For the text-containing cell, return its midpoint in [X, Y] coordinate format. 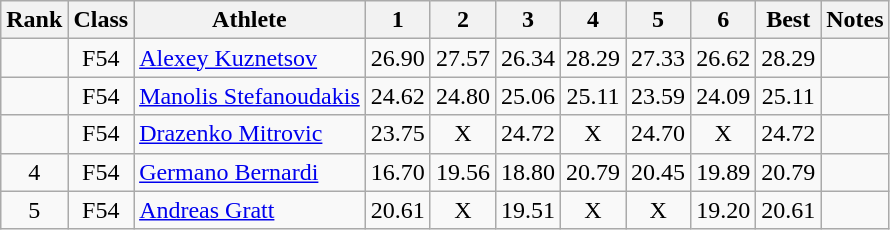
24.62 [398, 96]
Class [101, 20]
Athlete [250, 20]
19.56 [462, 172]
27.33 [658, 58]
23.59 [658, 96]
Germano Bernardi [250, 172]
3 [528, 20]
Drazenko Mitrovic [250, 134]
Notes [855, 20]
1 [398, 20]
Alexey Kuznetsov [250, 58]
26.90 [398, 58]
24.80 [462, 96]
16.70 [398, 172]
24.09 [724, 96]
25.06 [528, 96]
24.70 [658, 134]
Rank [34, 20]
Best [788, 20]
19.20 [724, 210]
26.34 [528, 58]
19.51 [528, 210]
2 [462, 20]
23.75 [398, 134]
26.62 [724, 58]
6 [724, 20]
Manolis Stefanoudakis [250, 96]
27.57 [462, 58]
Andreas Gratt [250, 210]
18.80 [528, 172]
19.89 [724, 172]
20.45 [658, 172]
